Provide the [x, y] coordinate of the cell's center where the given text is located.  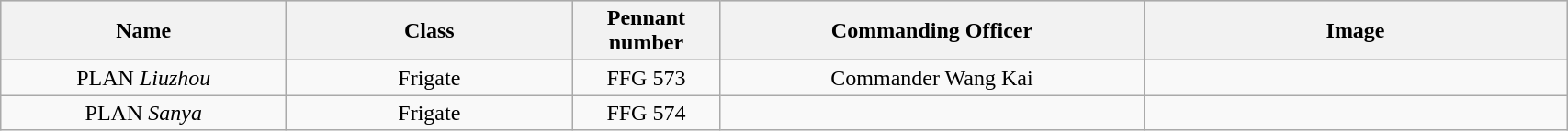
Commanding Officer [931, 31]
FFG 573 [647, 78]
Image [1356, 31]
FFG 574 [647, 113]
PLAN Sanya [143, 113]
Name [143, 31]
Commander Wang Kai [931, 78]
Class [430, 31]
PLAN Liuzhou [143, 78]
Pennant number [647, 31]
